Output the (X, Y) coordinate of the center of the cell containing the given text.  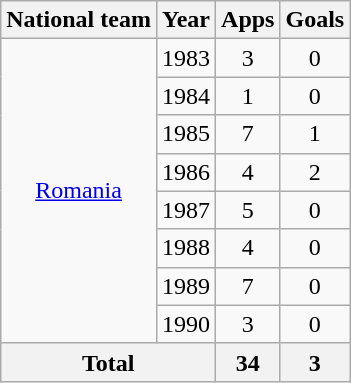
1986 (186, 172)
1990 (186, 324)
2 (315, 172)
1983 (186, 58)
1988 (186, 248)
1987 (186, 210)
National team (79, 20)
1989 (186, 286)
5 (248, 210)
Goals (315, 20)
Apps (248, 20)
34 (248, 362)
Romania (79, 191)
Year (186, 20)
Total (108, 362)
1984 (186, 96)
1985 (186, 134)
